Pinpoint the cell where the given text exists, returning its (x, y) midpoint coordinate. 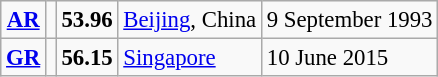
GR (24, 58)
Singapore (190, 58)
AR (24, 20)
56.15 (87, 58)
53.96 (87, 20)
10 June 2015 (349, 58)
9 September 1993 (349, 20)
Beijing, China (190, 20)
